Output the [X, Y] coordinate of the center of the cell containing the given text.  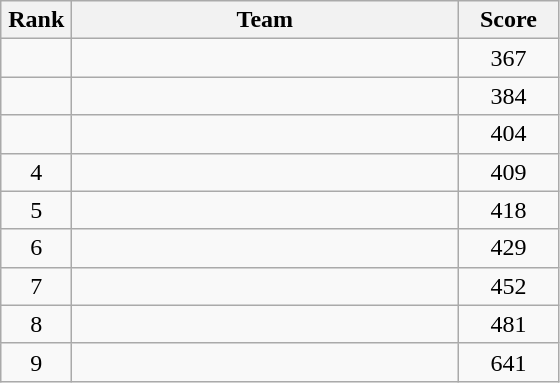
481 [508, 324]
6 [36, 248]
409 [508, 172]
429 [508, 248]
418 [508, 210]
5 [36, 210]
384 [508, 96]
Team [265, 20]
7 [36, 286]
Rank [36, 20]
Score [508, 20]
404 [508, 134]
641 [508, 362]
8 [36, 324]
4 [36, 172]
452 [508, 286]
9 [36, 362]
367 [508, 58]
